Find where the given text appears and provide that cell's center as [x, y] coordinate. 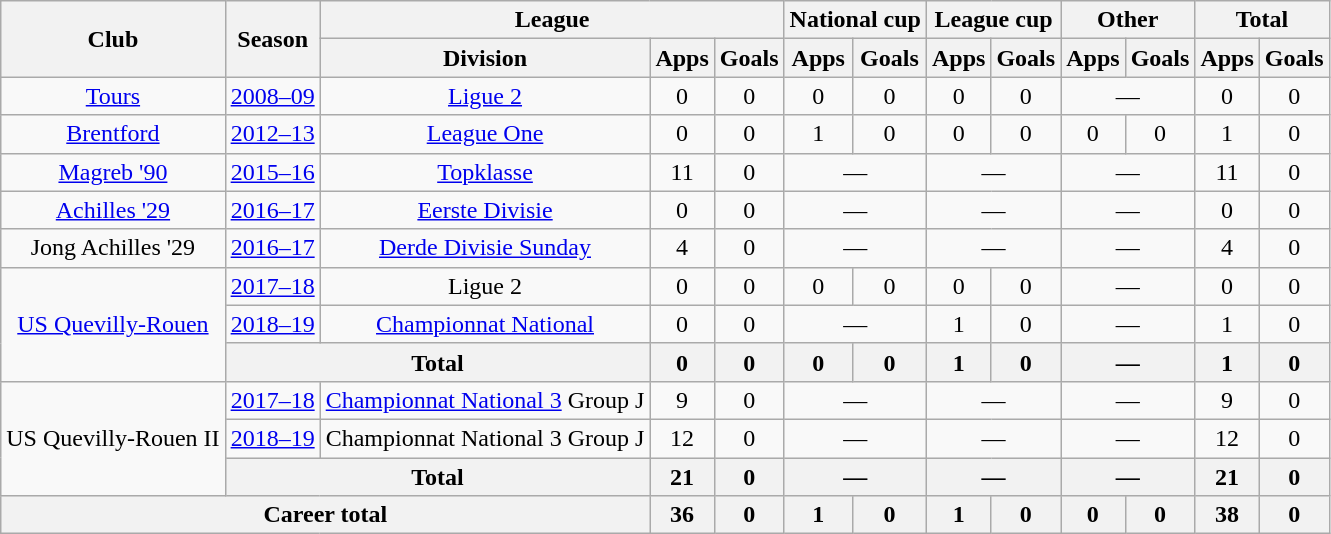
League One [485, 134]
National cup [855, 20]
Jong Achilles '29 [113, 248]
Club [113, 39]
League [552, 20]
Championnat National [485, 324]
Division [485, 58]
US Quevilly-Rouen II [113, 438]
36 [682, 515]
Brentford [113, 134]
Eerste Divisie [485, 210]
Derde Divisie Sunday [485, 248]
Achilles '29 [113, 210]
2008–09 [272, 96]
Magreb '90 [113, 172]
Other [1128, 20]
2015–16 [272, 172]
Career total [326, 515]
League cup [993, 20]
US Quevilly-Rouen [113, 324]
Season [272, 39]
2012–13 [272, 134]
Tours [113, 96]
38 [1227, 515]
Topklasse [485, 172]
